Pinpoint the cell where the given text exists, returning its (x, y) midpoint coordinate. 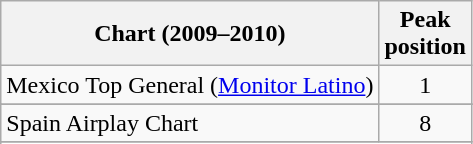
Spain Airplay Chart (190, 123)
Peakposition (425, 34)
8 (425, 123)
Mexico Top General (Monitor Latino) (190, 85)
1 (425, 85)
Chart (2009–2010) (190, 34)
